Identify which cell holds the provided text, then report its (x, y) central coordinate. 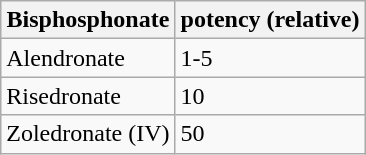
Alendronate (88, 58)
Bisphosphonate (88, 20)
Risedronate (88, 96)
10 (270, 96)
1-5 (270, 58)
50 (270, 134)
Zoledronate (IV) (88, 134)
potency (relative) (270, 20)
